For the text-containing cell, return its midpoint in (X, Y) coordinate format. 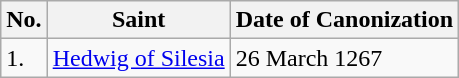
Date of Canonization (344, 20)
26 March 1267 (344, 58)
Saint (138, 20)
Hedwig of Silesia (138, 58)
1. (24, 58)
No. (24, 20)
